Return the (x, y) coordinate for the center point of the cell that contains the specified text.  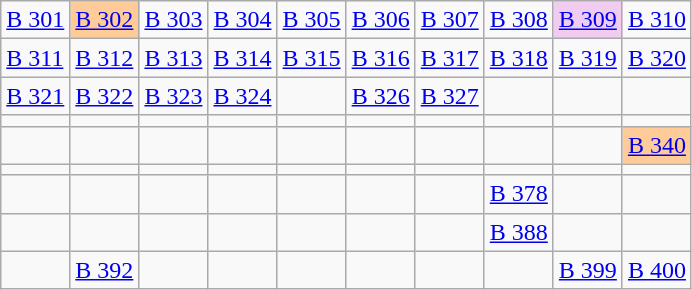
B 399 (588, 270)
B 326 (380, 96)
B 322 (104, 96)
B 388 (518, 232)
B 317 (450, 58)
B 306 (380, 20)
B 313 (174, 58)
B 312 (104, 58)
B 323 (174, 96)
B 400 (656, 270)
B 315 (312, 58)
B 311 (36, 58)
B 324 (242, 96)
B 316 (380, 58)
B 318 (518, 58)
B 303 (174, 20)
B 392 (104, 270)
B 310 (656, 20)
B 304 (242, 20)
B 314 (242, 58)
B 320 (656, 58)
B 319 (588, 58)
B 301 (36, 20)
B 378 (518, 194)
B 327 (450, 96)
B 309 (588, 20)
B 302 (104, 20)
B 321 (36, 96)
B 308 (518, 20)
B 305 (312, 20)
B 340 (656, 145)
B 307 (450, 20)
